Output the [x, y] coordinate of the center of the cell containing the given text.  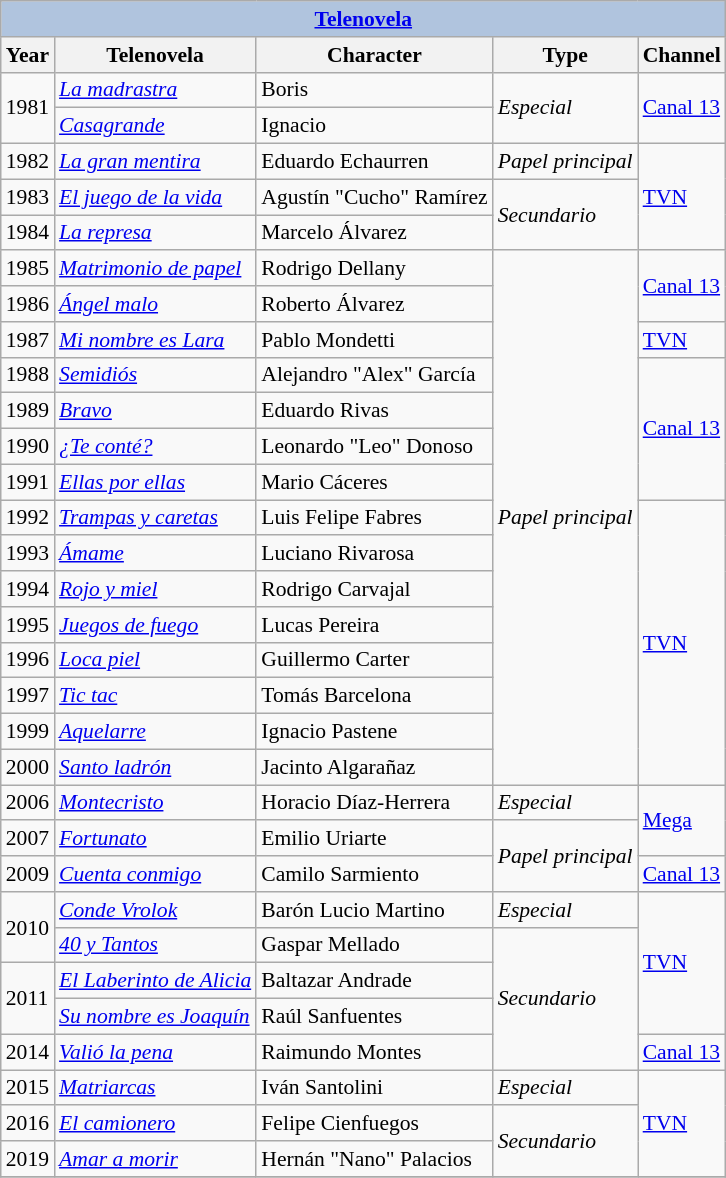
Pablo Mondetti [374, 340]
¿Te conté? [155, 447]
Felipe Cienfuegos [374, 1124]
Character [374, 55]
Semidiós [155, 375]
2015 [28, 1088]
Marcelo Álvarez [374, 233]
1990 [28, 447]
Cuenta conmigo [155, 874]
Agustín "Cucho" Ramírez [374, 197]
1983 [28, 197]
1984 [28, 233]
Camilo Sarmiento [374, 874]
Luciano Rivarosa [374, 554]
1996 [28, 660]
2007 [28, 839]
Channel [682, 55]
Barón Lucio Martino [374, 910]
Guillermo Carter [374, 660]
2010 [28, 928]
La gran mentira [155, 162]
2009 [28, 874]
Fortunato [155, 839]
Tic tac [155, 696]
Ámame [155, 554]
Year [28, 55]
Jacinto Algarañaz [374, 767]
Eduardo Echaurren [374, 162]
1995 [28, 625]
Conde Vrolok [155, 910]
Ignacio [374, 126]
1991 [28, 482]
Mega [682, 820]
2016 [28, 1124]
Eduardo Rivas [374, 411]
1989 [28, 411]
2019 [28, 1159]
Baltazar Andrade [374, 981]
Bravo [155, 411]
La represa [155, 233]
1985 [28, 269]
Tomás Barcelona [374, 696]
1982 [28, 162]
Montecristo [155, 803]
Ignacio Pastene [374, 732]
Su nombre es Joaquín [155, 1017]
Emilio Uriarte [374, 839]
2000 [28, 767]
Valió la pena [155, 1052]
Type [566, 55]
2011 [28, 998]
Iván Santolini [374, 1088]
Mi nombre es Lara [155, 340]
Raúl Sanfuentes [374, 1017]
Rodrigo Dellany [374, 269]
Luis Felipe Fabres [374, 518]
Ellas por ellas [155, 482]
La madrastra [155, 90]
Roberto Álvarez [374, 304]
Leonardo "Leo" Donoso [374, 447]
Matrimonio de papel [155, 269]
Alejandro "Alex" García [374, 375]
Raimundo Montes [374, 1052]
Gaspar Mellado [374, 945]
Rojo y miel [155, 589]
Lucas Pereira [374, 625]
1994 [28, 589]
Aquelarre [155, 732]
Rodrigo Carvajal [374, 589]
2006 [28, 803]
El juego de la vida [155, 197]
El Laberinto de Alicia [155, 981]
Santo ladrón [155, 767]
Trampas y caretas [155, 518]
1987 [28, 340]
Boris [374, 90]
2014 [28, 1052]
1999 [28, 732]
1986 [28, 304]
Juegos de fuego [155, 625]
Amar a morir [155, 1159]
Matriarcas [155, 1088]
Hernán "Nano" Palacios [374, 1159]
Mario Cáceres [374, 482]
1993 [28, 554]
Loca piel [155, 660]
Ángel malo [155, 304]
1997 [28, 696]
1992 [28, 518]
40 y Tantos [155, 945]
1988 [28, 375]
Horacio Díaz-Herrera [374, 803]
Casagrande [155, 126]
El camionero [155, 1124]
1981 [28, 108]
